Pinpoint the cell where the given text exists, returning its [x, y] midpoint coordinate. 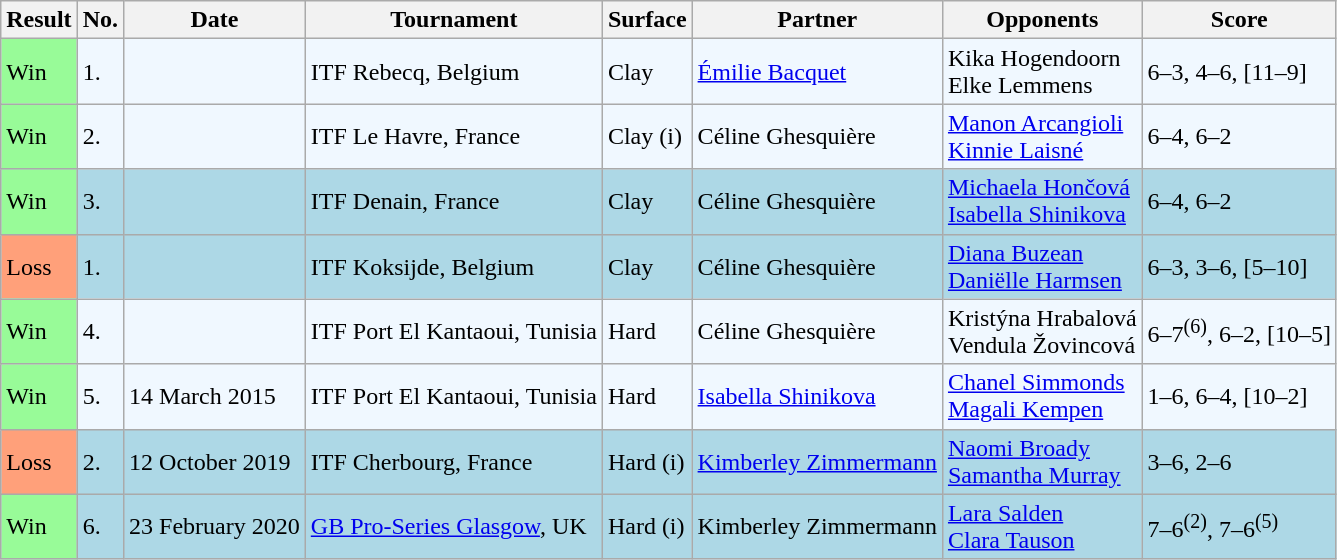
23 February 2020 [215, 526]
3. [100, 202]
12 October 2019 [215, 462]
6–7(6), 6–2, [10–5] [1239, 332]
5. [100, 396]
No. [100, 20]
Diana Buzean Daniëlle Harmsen [1042, 266]
6. [100, 526]
Surface [647, 20]
ITF Koksijde, Belgium [454, 266]
GB Pro-Series Glasgow, UK [454, 526]
1–6, 6–4, [10–2] [1239, 396]
Lara Salden Clara Tauson [1042, 526]
6–3, 3–6, [5–10] [1239, 266]
Opponents [1042, 20]
ITF Rebecq, Belgium [454, 72]
Partner [817, 20]
ITF Le Havre, France [454, 136]
Chanel Simmonds Magali Kempen [1042, 396]
Manon Arcangioli Kinnie Laisné [1042, 136]
Naomi Broady Samantha Murray [1042, 462]
Result [39, 20]
6–3, 4–6, [11–9] [1239, 72]
Michaela Hončová Isabella Shinikova [1042, 202]
14 March 2015 [215, 396]
Score [1239, 20]
Kika Hogendoorn Elke Lemmens [1042, 72]
ITF Denain, France [454, 202]
ITF Cherbourg, France [454, 462]
3–6, 2–6 [1239, 462]
Kristýna Hrabalová Vendula Žovincová [1042, 332]
Date [215, 20]
4. [100, 332]
Isabella Shinikova [817, 396]
Tournament [454, 20]
7–6(2), 7–6(5) [1239, 526]
Émilie Bacquet [817, 72]
Clay (i) [647, 136]
